Extract the (X, Y) coordinate from the center of the cell holding the provided text.  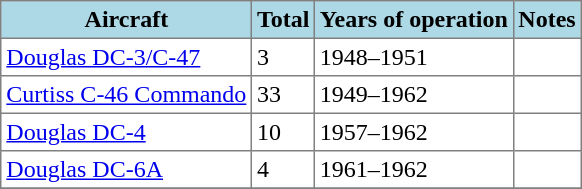
Notes (547, 20)
Douglas DC-6A (126, 170)
3 (284, 57)
Curtiss C-46 Commando (126, 95)
1948–1951 (414, 57)
1957–1962 (414, 132)
Years of operation (414, 20)
1961–1962 (414, 170)
Douglas DC-4 (126, 132)
Aircraft (126, 20)
10 (284, 132)
4 (284, 170)
33 (284, 95)
Douglas DC-3/C-47 (126, 57)
Total (284, 20)
1949–1962 (414, 95)
